Determine the [X, Y] coordinate at the center of the cell enclosing the given text.  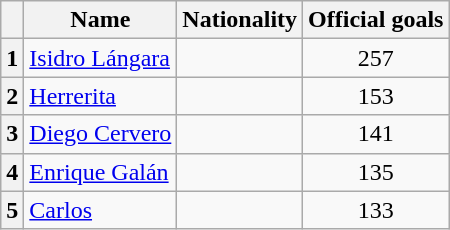
2 [12, 96]
141 [376, 134]
Isidro Lángara [100, 58]
133 [376, 210]
5 [12, 210]
Nationality [240, 20]
153 [376, 96]
Herrerita [100, 96]
Carlos [100, 210]
1 [12, 58]
Name [100, 20]
4 [12, 172]
Official goals [376, 20]
Enrique Galán [100, 172]
3 [12, 134]
135 [376, 172]
257 [376, 58]
Diego Cervero [100, 134]
